Capture the cell that displays the provided text and extract its [x, y] central coordinate. 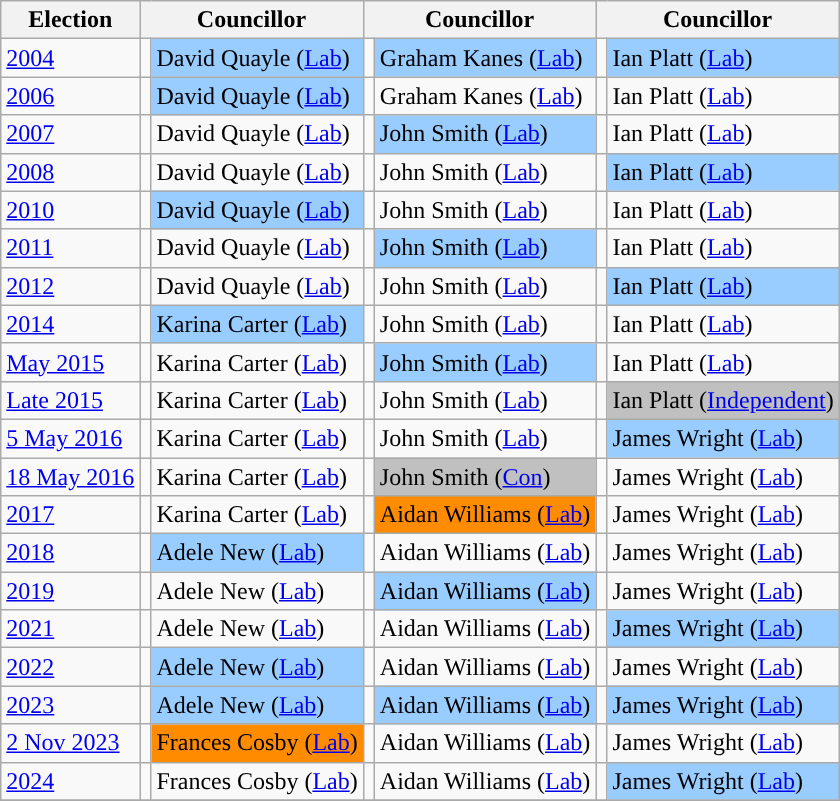
2010 [70, 210]
2021 [70, 629]
May 2015 [70, 362]
5 May 2016 [70, 438]
John Smith (Con) [485, 477]
2012 [70, 286]
2011 [70, 248]
2018 [70, 553]
2019 [70, 591]
2024 [70, 781]
18 May 2016 [70, 477]
2006 [70, 96]
2023 [70, 705]
2 Nov 2023 [70, 743]
2022 [70, 667]
2017 [70, 515]
2007 [70, 134]
2014 [70, 324]
Election [70, 20]
2008 [70, 172]
Ian Platt (Independent) [723, 400]
Late 2015 [70, 400]
2004 [70, 58]
